Search for the cell housing the specified text and yield its [x, y] center coordinate. 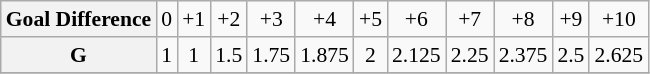
+7 [470, 19]
2.125 [416, 55]
+1 [194, 19]
0 [166, 19]
+9 [570, 19]
2.5 [570, 55]
+10 [618, 19]
Goal Difference [78, 19]
2.25 [470, 55]
+6 [416, 19]
2.625 [618, 55]
2.375 [524, 55]
+3 [271, 19]
1.75 [271, 55]
+8 [524, 19]
1.5 [228, 55]
+5 [370, 19]
2 [370, 55]
1.875 [324, 55]
G [78, 55]
+4 [324, 19]
+2 [228, 19]
